Identify which cell holds the provided text, then report its [X, Y] central coordinate. 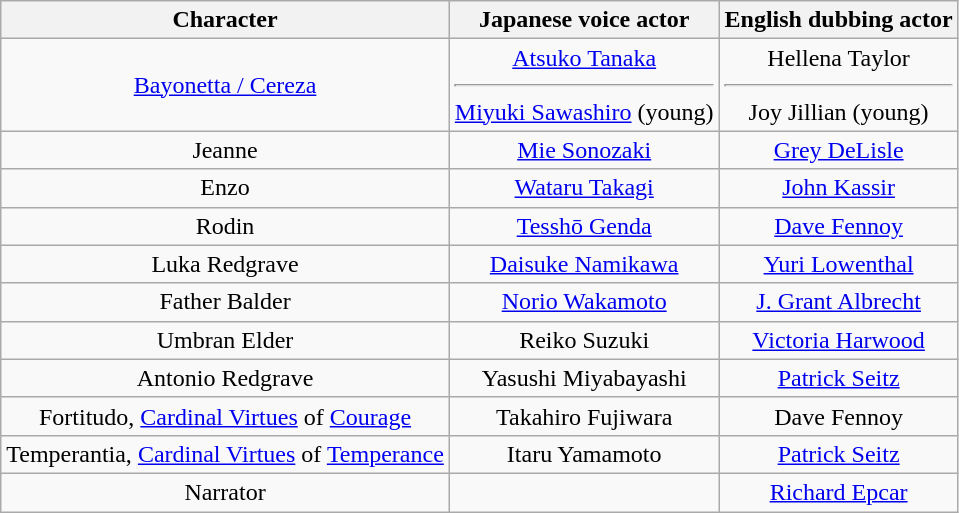
Norio Wakamoto [584, 302]
Rodin [226, 226]
Narrator [226, 492]
Takahiro Fujiwara [584, 416]
Father Balder [226, 302]
Grey DeLisle [838, 150]
Daisuke Namikawa [584, 264]
Temperantia, Cardinal Virtues of Temperance [226, 454]
Mie Sonozaki [584, 150]
Jeanne [226, 150]
Hellena TaylorJoy Jillian (young) [838, 85]
J. Grant Albrecht [838, 302]
English dubbing actor [838, 20]
Victoria Harwood [838, 340]
Tesshō Genda [584, 226]
Umbran Elder [226, 340]
Japanese voice actor [584, 20]
Wataru Takagi [584, 188]
Character [226, 20]
Richard Epcar [838, 492]
Reiko Suzuki [584, 340]
Enzo [226, 188]
Atsuko TanakaMiyuki Sawashiro (young) [584, 85]
Bayonetta / Cereza [226, 85]
Yasushi Miyabayashi [584, 378]
Antonio Redgrave [226, 378]
Fortitudo, Cardinal Virtues of Courage [226, 416]
John Kassir [838, 188]
Yuri Lowenthal [838, 264]
Itaru Yamamoto [584, 454]
Luka Redgrave [226, 264]
